Output the [x, y] coordinate of the center of the cell containing the given text.  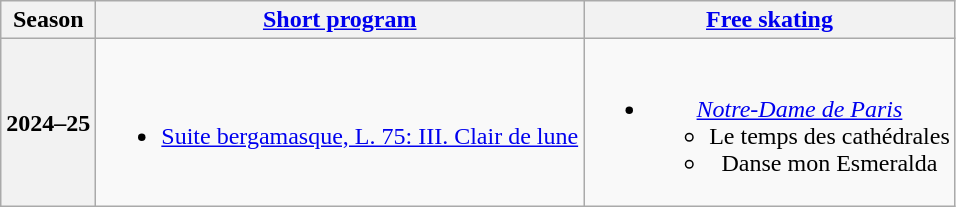
Notre-Dame de Paris Le temps des cathédrales Danse mon Esmeralda [770, 122]
Season [48, 20]
Short program [340, 20]
Suite bergamasque, L. 75: III. Clair de lune [340, 122]
Free skating [770, 20]
2024–25 [48, 122]
